For the text-containing cell, return its midpoint in [x, y] coordinate format. 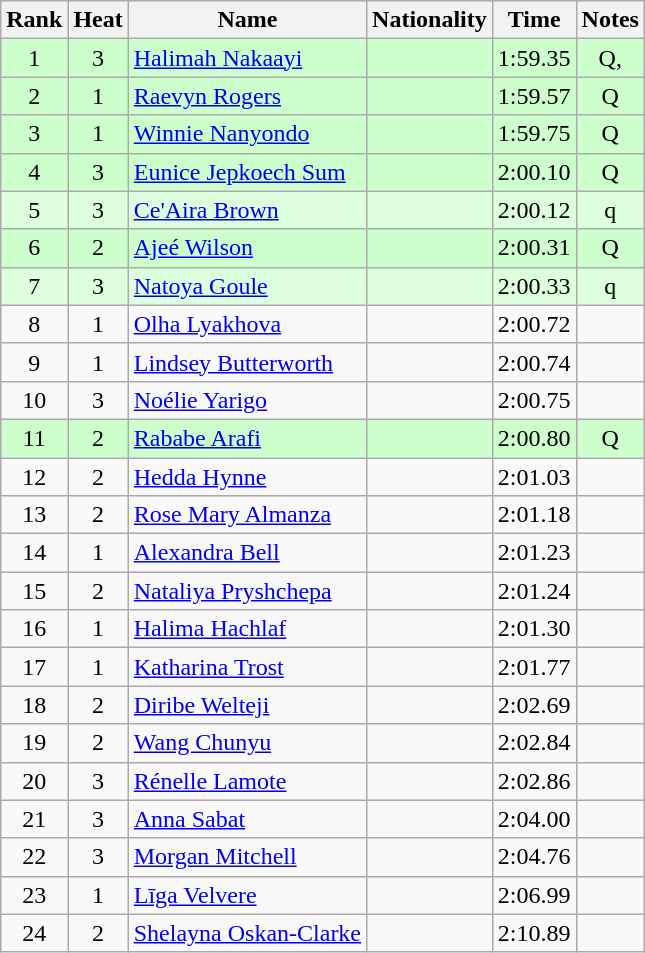
Rababe Arafi [247, 438]
6 [34, 248]
Halima Hachlaf [247, 629]
19 [34, 743]
Natoya Goule [247, 286]
2:02.69 [534, 705]
10 [34, 400]
2:00.33 [534, 286]
24 [34, 933]
Rank [34, 20]
Nationality [430, 20]
Līga Velvere [247, 895]
15 [34, 591]
2:01.23 [534, 553]
Rénelle Lamote [247, 781]
2:01.77 [534, 667]
Raevyn Rogers [247, 96]
2:00.31 [534, 248]
Lindsey Butterworth [247, 362]
12 [34, 477]
2:01.18 [534, 515]
16 [34, 629]
Olha Lyakhova [247, 324]
Heat [98, 20]
14 [34, 553]
17 [34, 667]
18 [34, 705]
Eunice Jepkoech Sum [247, 172]
Name [247, 20]
Ajeé Wilson [247, 248]
22 [34, 857]
2:00.12 [534, 210]
2:02.84 [534, 743]
Halimah Nakaayi [247, 58]
2:00.74 [534, 362]
2:01.24 [534, 591]
2:04.76 [534, 857]
2:02.86 [534, 781]
9 [34, 362]
8 [34, 324]
Anna Sabat [247, 819]
2:00.72 [534, 324]
Q, [610, 58]
Diribe Welteji [247, 705]
20 [34, 781]
11 [34, 438]
Morgan Mitchell [247, 857]
7 [34, 286]
1:59.75 [534, 134]
Rose Mary Almanza [247, 515]
5 [34, 210]
Hedda Hynne [247, 477]
2:04.00 [534, 819]
Wang Chunyu [247, 743]
2:10.89 [534, 933]
Ce'Aira Brown [247, 210]
2:01.03 [534, 477]
Shelayna Oskan-Clarke [247, 933]
Notes [610, 20]
2:00.75 [534, 400]
2:00.80 [534, 438]
1:59.35 [534, 58]
2:06.99 [534, 895]
Noélie Yarigo [247, 400]
2:00.10 [534, 172]
Nataliya Pryshchepa [247, 591]
21 [34, 819]
Time [534, 20]
Alexandra Bell [247, 553]
Winnie Nanyondo [247, 134]
13 [34, 515]
Katharina Trost [247, 667]
1:59.57 [534, 96]
23 [34, 895]
2:01.30 [534, 629]
4 [34, 172]
